Pinpoint the cell where the given text exists, returning its [x, y] midpoint coordinate. 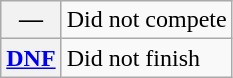
Did not finish [146, 58]
— [31, 20]
Did not compete [146, 20]
DNF [31, 58]
